Locate the cell with the specified text and output its [X, Y] center coordinate. 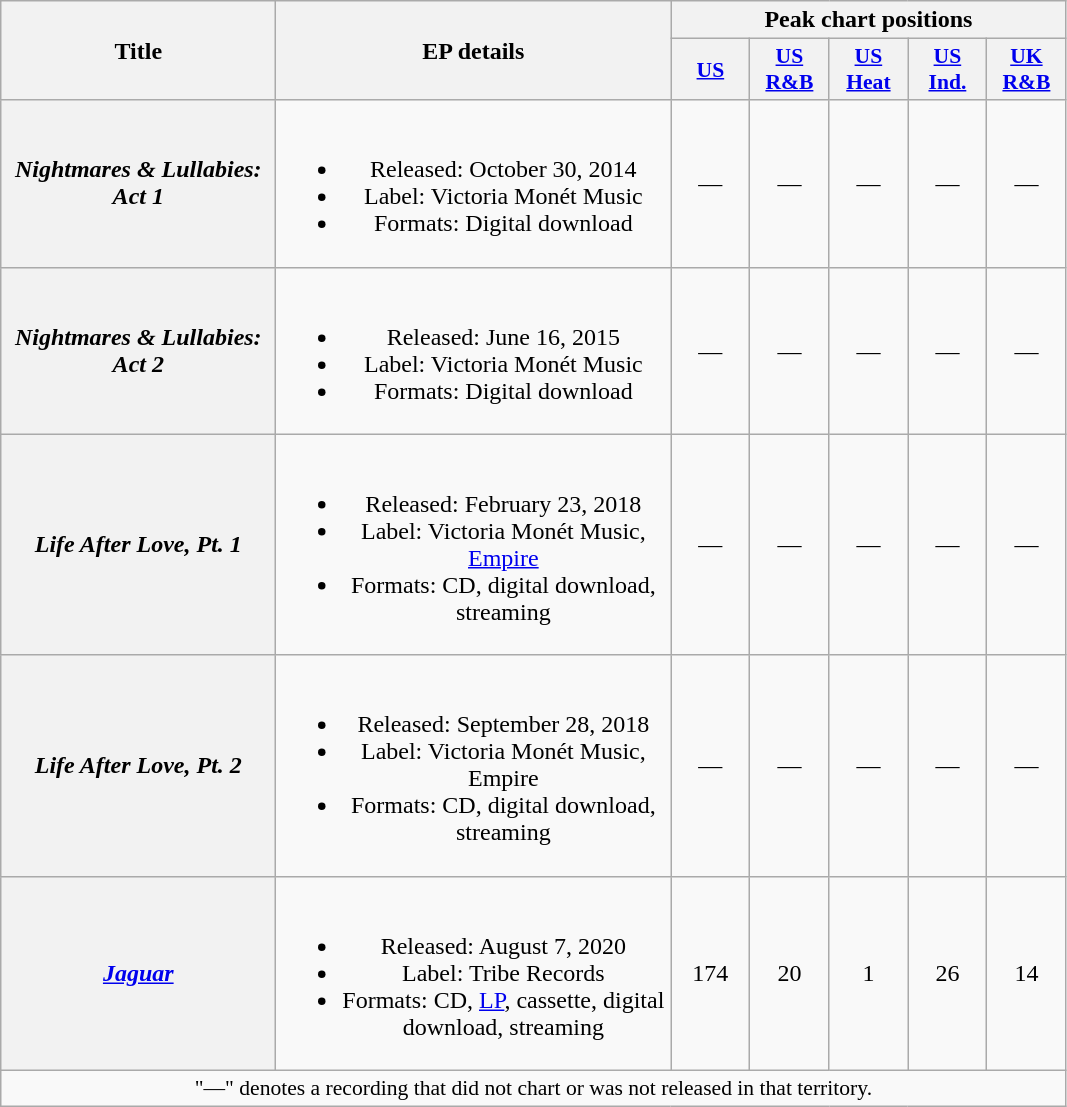
EP details [474, 50]
Released: February 23, 2018Label: Victoria Monét Music, EmpireFormats: CD, digital download, streaming [474, 544]
USHeat [868, 70]
Title [138, 50]
"—" denotes a recording that did not chart or was not released in that territory. [534, 1088]
Nightmares & Lullabies: Act 1 [138, 184]
Jaguar [138, 973]
Released: October 30, 2014Label: Victoria Monét MusicFormats: Digital download [474, 184]
USR&B [790, 70]
UKR&B [1026, 70]
174 [710, 973]
Peak chart positions [868, 20]
26 [948, 973]
14 [1026, 973]
20 [790, 973]
Life After Love, Pt. 2 [138, 766]
Released: August 7, 2020Label: Tribe RecordsFormats: CD, LP, cassette, digital download, streaming [474, 973]
Released: September 28, 2018Label: Victoria Monét Music, EmpireFormats: CD, digital download, streaming [474, 766]
US [710, 70]
Life After Love, Pt. 1 [138, 544]
Released: June 16, 2015Label: Victoria Monét MusicFormats: Digital download [474, 350]
Nightmares & Lullabies: Act 2 [138, 350]
1 [868, 973]
USInd. [948, 70]
